Extract the [x, y] coordinate from the center of the cell holding the provided text.  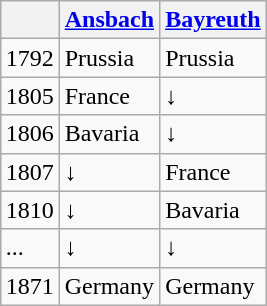
Ansbach [109, 20]
1810 [30, 210]
1807 [30, 172]
1792 [30, 58]
Bayreuth [214, 20]
1805 [30, 96]
... [30, 248]
1806 [30, 134]
1871 [30, 286]
